Pinpoint the cell where the given text exists, returning its [x, y] midpoint coordinate. 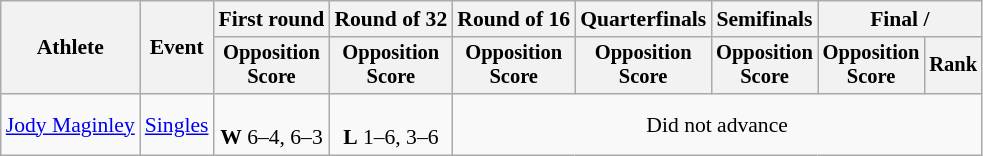
L 1–6, 3–6 [390, 124]
Jody Maginley [70, 124]
Semifinals [764, 19]
W 6–4, 6–3 [271, 124]
First round [271, 19]
Final / [900, 19]
Athlete [70, 48]
Round of 16 [514, 19]
Event [177, 48]
Rank [953, 66]
Round of 32 [390, 19]
Singles [177, 124]
Quarterfinals [643, 19]
Did not advance [717, 124]
